Identify which cell holds the provided text, then report its (X, Y) central coordinate. 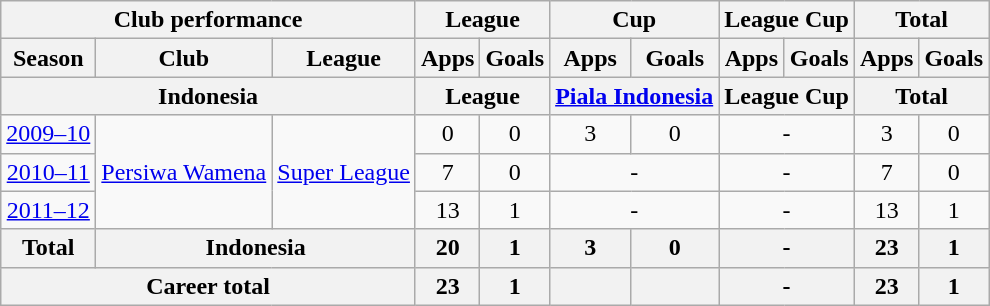
Season (48, 58)
Club (184, 58)
2009–10 (48, 134)
2011–12 (48, 210)
Cup (634, 20)
Piala Indonesia (634, 96)
Persiwa Wamena (184, 172)
Super League (344, 172)
Career total (208, 286)
20 (447, 248)
Club performance (208, 20)
2010–11 (48, 172)
